Locate the cell with the specified text and output its [X, Y] center coordinate. 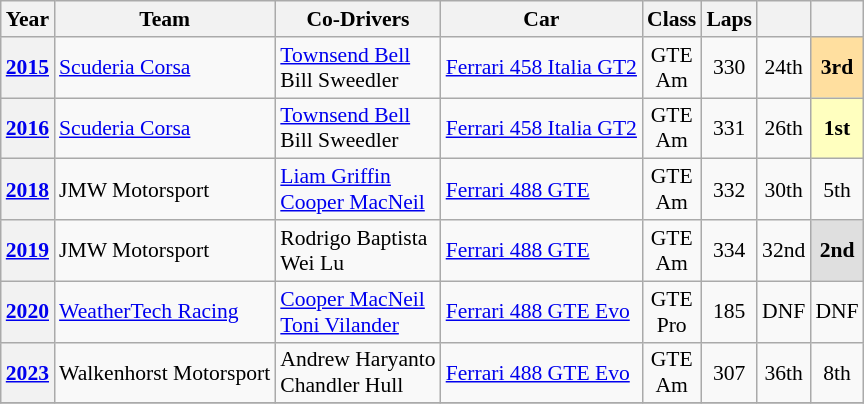
Cooper MacNeil Toni Vilander [358, 312]
Car [542, 19]
307 [729, 372]
32nd [784, 250]
2016 [28, 128]
1st [836, 128]
330 [729, 68]
Rodrigo Baptista Wei Lu [358, 250]
Year [28, 19]
30th [784, 190]
Class [672, 19]
2023 [28, 372]
332 [729, 190]
Walkenhorst Motorsport [164, 372]
24th [784, 68]
Liam Griffin Cooper MacNeil [358, 190]
5th [836, 190]
2015 [28, 68]
2nd [836, 250]
334 [729, 250]
Co-Drivers [358, 19]
2019 [28, 250]
Team [164, 19]
3rd [836, 68]
2020 [28, 312]
8th [836, 372]
Andrew Haryanto Chandler Hull [358, 372]
36th [784, 372]
331 [729, 128]
185 [729, 312]
2018 [28, 190]
26th [784, 128]
GTEPro [672, 312]
WeatherTech Racing [164, 312]
Laps [729, 19]
